Scan for the cell matching the given text and deliver its (X, Y) coordinate at center. 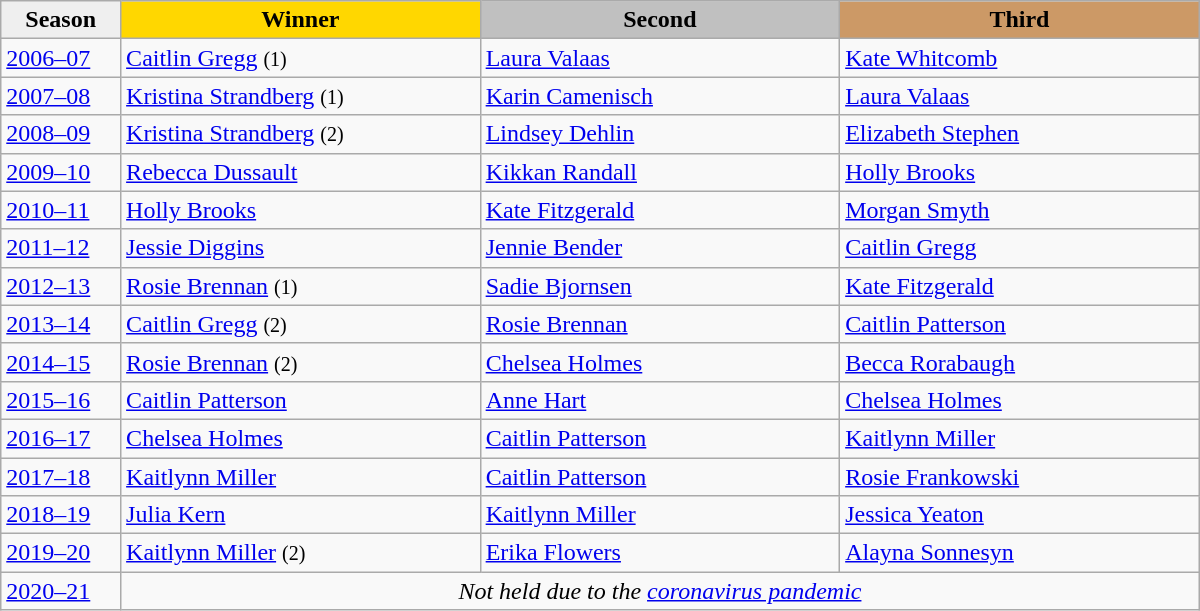
Rosie Frankowski (1020, 477)
2019–20 (61, 553)
Rosie Brennan (1) (301, 286)
Second (660, 20)
Jessie Diggins (301, 248)
Karin Camenisch (660, 96)
2013–14 (61, 324)
2008–09 (61, 134)
Kaitlynn Miller (2) (301, 553)
Jessica Yeaton (1020, 515)
2020–21 (61, 591)
2011–12 (61, 248)
2006–07 (61, 58)
2015–16 (61, 400)
Caitlin Gregg (1) (301, 58)
Anne Hart (660, 400)
Winner (301, 20)
Not held due to the coronavirus pandemic (660, 591)
Season (61, 20)
2010–11 (61, 210)
2014–15 (61, 362)
Elizabeth Stephen (1020, 134)
Becca Rorabaugh (1020, 362)
Kikkan Randall (660, 172)
Sadie Bjornsen (660, 286)
2017–18 (61, 477)
Rosie Brennan (660, 324)
2009–10 (61, 172)
2007–08 (61, 96)
Rosie Brennan (2) (301, 362)
Erika Flowers (660, 553)
Alayna Sonnesyn (1020, 553)
Julia Kern (301, 515)
Caitlin Gregg (2) (301, 324)
Morgan Smyth (1020, 210)
Lindsey Dehlin (660, 134)
Jennie Bender (660, 248)
Kate Whitcomb (1020, 58)
Third (1020, 20)
Kristina Strandberg (2) (301, 134)
Kristina Strandberg (1) (301, 96)
2016–17 (61, 438)
2012–13 (61, 286)
2018–19 (61, 515)
Caitlin Gregg (1020, 248)
Rebecca Dussault (301, 172)
